Identify which cell holds the provided text, then report its (x, y) central coordinate. 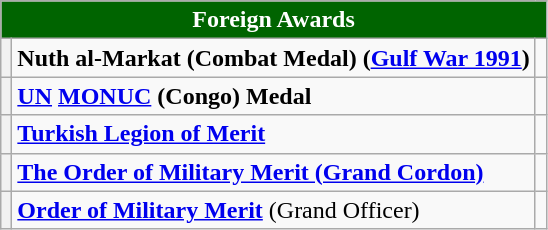
Nuth al-Markat (Combat Medal) (Gulf War 1991) (274, 58)
Turkish Legion of Merit (274, 134)
The Order of Military Merit (Grand Cordon) (274, 172)
UN MONUC (Congo) Medal (274, 96)
Foreign Awards (274, 20)
Order of Military Merit (Grand Officer) (274, 210)
